Identify which cell holds the provided text, then report its [x, y] central coordinate. 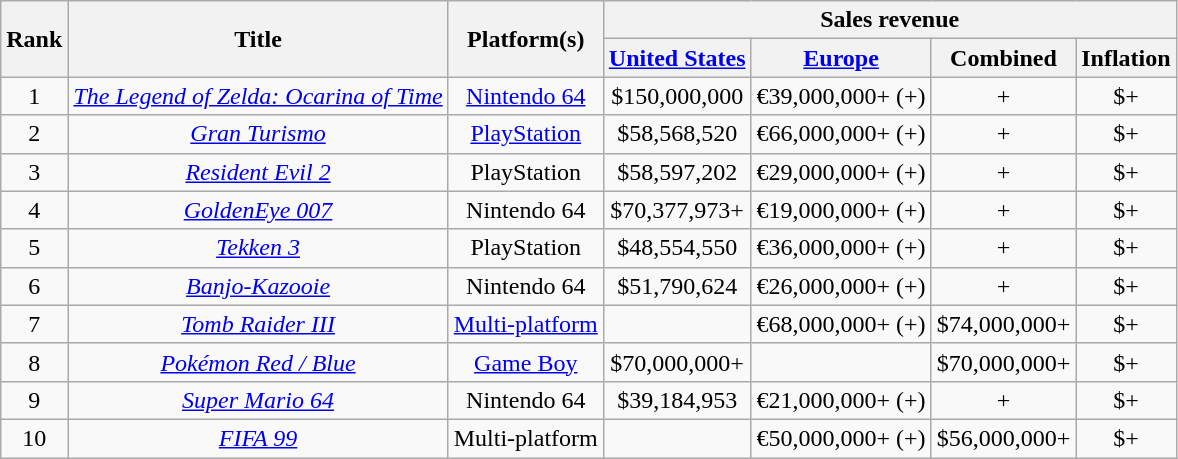
$70,377,973+ [677, 210]
Inflation [1126, 58]
FIFA 99 [258, 438]
5 [34, 248]
Sales revenue [890, 20]
Gran Turismo [258, 134]
Europe [841, 58]
1 [34, 96]
Combined [1004, 58]
Platform(s) [526, 39]
7 [34, 324]
Banjo-Kazooie [258, 286]
GoldenEye 007 [258, 210]
Tomb Raider III [258, 324]
€66,000,000+ (+) [841, 134]
€29,000,000+ (+) [841, 172]
Super Mario 64 [258, 400]
3 [34, 172]
6 [34, 286]
10 [34, 438]
$58,597,202 [677, 172]
Rank [34, 39]
Tekken 3 [258, 248]
8 [34, 362]
€68,000,000+ (+) [841, 324]
$51,790,624 [677, 286]
€39,000,000+ (+) [841, 96]
Pokémon Red / Blue [258, 362]
Resident Evil 2 [258, 172]
€36,000,000+ (+) [841, 248]
$74,000,000+ [1004, 324]
$58,568,520 [677, 134]
Game Boy [526, 362]
$150,000,000 [677, 96]
€50,000,000+ (+) [841, 438]
$48,554,550 [677, 248]
€26,000,000+ (+) [841, 286]
$56,000,000+ [1004, 438]
2 [34, 134]
€19,000,000+ (+) [841, 210]
4 [34, 210]
9 [34, 400]
The Legend of Zelda: Ocarina of Time [258, 96]
Title [258, 39]
United States [677, 58]
$39,184,953 [677, 400]
€21,000,000+ (+) [841, 400]
